For the text-containing cell, return its midpoint in (x, y) coordinate format. 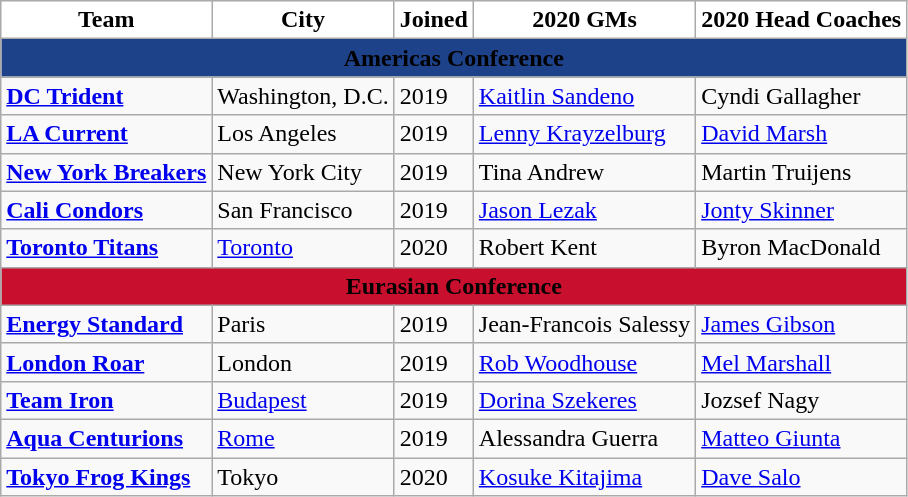
Americas Conference (454, 58)
Dave Salo (802, 477)
Jason Lezak (584, 210)
2020 Head Coaches (802, 20)
Tokyo (303, 477)
City (303, 20)
Los Angeles (303, 134)
Byron MacDonald (802, 248)
Rome (303, 438)
James Gibson (802, 324)
Team (106, 20)
Rob Woodhouse (584, 362)
Paris (303, 324)
Budapest (303, 400)
London Roar (106, 362)
Aqua Centurions (106, 438)
Dorina Szekeres (584, 400)
Team Iron (106, 400)
Eurasian Conference (454, 286)
New York Breakers (106, 172)
Jonty Skinner (802, 210)
Tokyo Frog Kings (106, 477)
Cali Condors (106, 210)
Toronto Titans (106, 248)
2020 GMs (584, 20)
Washington, D.C. (303, 96)
Jean-Francois Salessy (584, 324)
Energy Standard (106, 324)
Lenny Krayzelburg (584, 134)
Jozsef Nagy (802, 400)
Matteo Giunta (802, 438)
New York City (303, 172)
Alessandra Guerra (584, 438)
Toronto (303, 248)
Cyndi Gallagher (802, 96)
Kaitlin Sandeno (584, 96)
Martin Truijens (802, 172)
Mel Marshall (802, 362)
David Marsh (802, 134)
Robert Kent (584, 248)
Kosuke Kitajima (584, 477)
Tina Andrew (584, 172)
LA Current (106, 134)
DC Trident (106, 96)
London (303, 362)
San Francisco (303, 210)
Joined (434, 20)
